Capture the cell that displays the provided text and extract its [x, y] central coordinate. 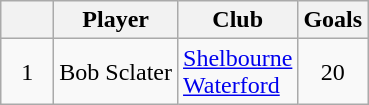
ShelbourneWaterford [238, 72]
Club [238, 20]
Bob Sclater [116, 72]
Goals [333, 20]
1 [28, 72]
20 [333, 72]
Player [116, 20]
